Return [x, y] of the center of cell containing provided text 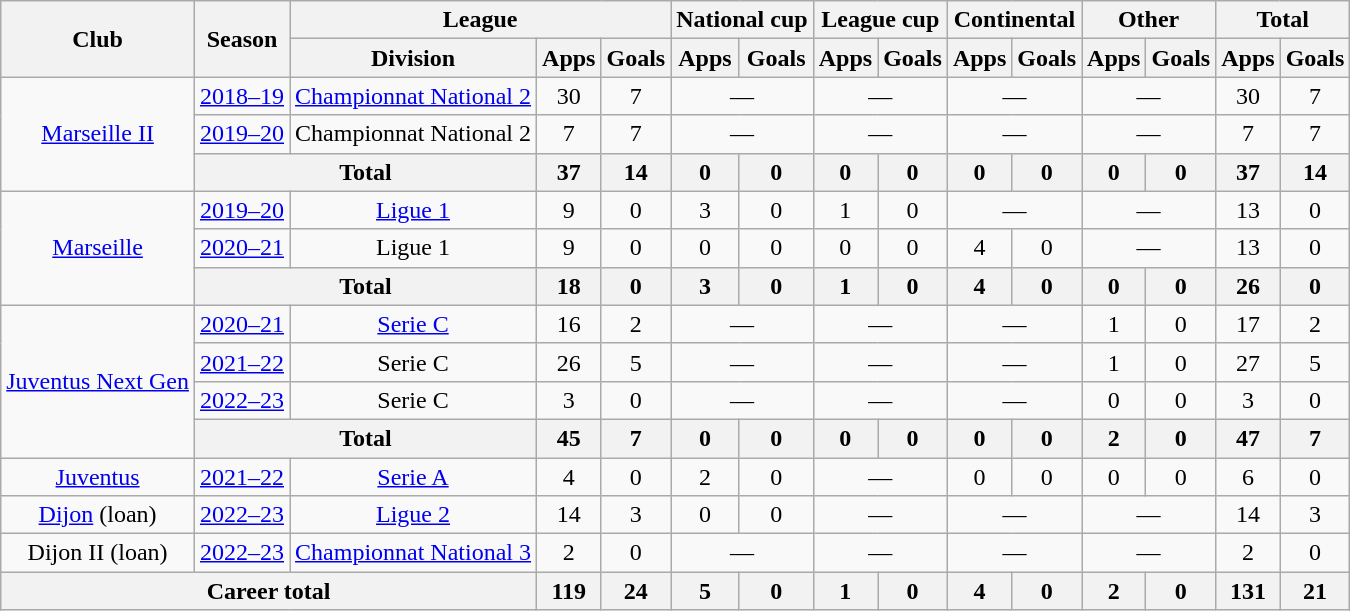
Career total [269, 591]
Championnat National 3 [414, 553]
Club [98, 39]
Dijon II (loan) [98, 553]
45 [569, 438]
119 [569, 591]
Dijon (loan) [98, 515]
Ligue 2 [414, 515]
Marseille [98, 248]
Other [1149, 20]
Marseille II [98, 134]
Juventus Next Gen [98, 381]
24 [636, 591]
Continental [1014, 20]
2018–19 [242, 96]
131 [1248, 591]
16 [569, 324]
League cup [880, 20]
21 [1315, 591]
League [480, 20]
18 [569, 286]
47 [1248, 438]
6 [1248, 477]
Division [414, 58]
National cup [742, 20]
Juventus [98, 477]
Serie A [414, 477]
17 [1248, 324]
Season [242, 39]
27 [1248, 362]
